Return (x, y) of the center of cell containing provided text 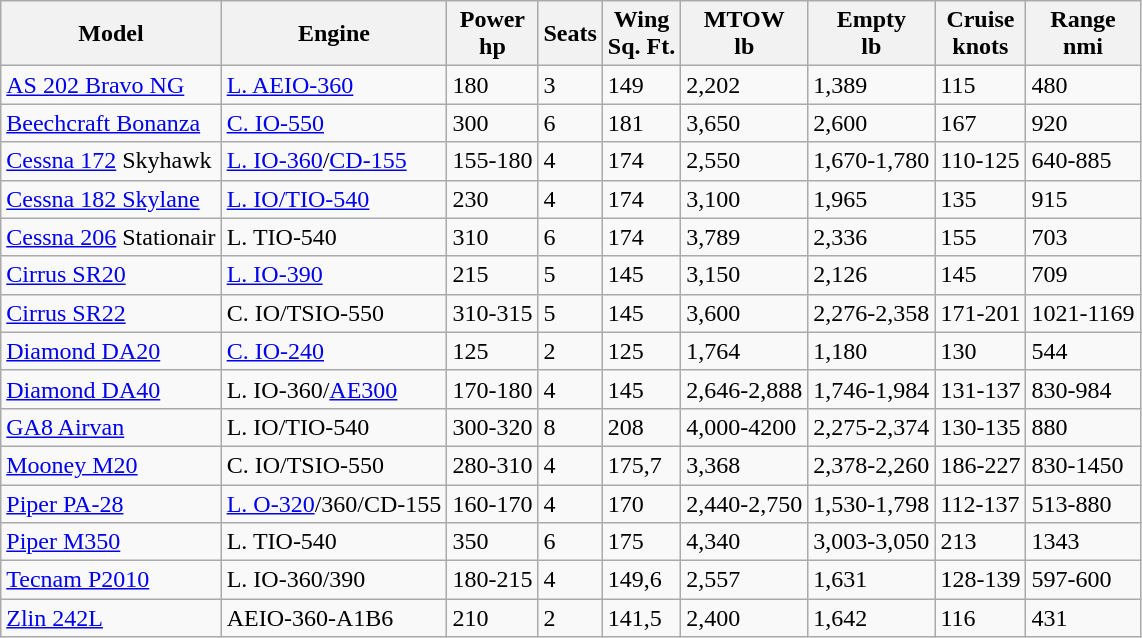
155 (980, 237)
8 (570, 427)
115 (980, 85)
2,600 (872, 123)
167 (980, 123)
3,150 (744, 275)
1,631 (872, 580)
4,000-4200 (744, 427)
L. IO-360/AE300 (334, 389)
1,642 (872, 618)
513-880 (1083, 503)
2,646-2,888 (744, 389)
3,789 (744, 237)
1343 (1083, 542)
Engine (334, 34)
175,7 (641, 465)
544 (1083, 351)
3,650 (744, 123)
Piper M350 (111, 542)
1,764 (744, 351)
2,276-2,358 (872, 313)
155-180 (492, 161)
Emptylb (872, 34)
2,336 (872, 237)
350 (492, 542)
480 (1083, 85)
Beechcraft Bonanza (111, 123)
110-125 (980, 161)
3,100 (744, 199)
2,378-2,260 (872, 465)
1021-1169 (1083, 313)
310-315 (492, 313)
Cruiseknots (980, 34)
MTOWlb (744, 34)
880 (1083, 427)
2,275-2,374 (872, 427)
2,440-2,750 (744, 503)
1,965 (872, 199)
AEIO-360-A1B6 (334, 618)
597-600 (1083, 580)
149,6 (641, 580)
112-137 (980, 503)
703 (1083, 237)
Cirrus SR22 (111, 313)
180 (492, 85)
830-1450 (1083, 465)
130-135 (980, 427)
3,600 (744, 313)
135 (980, 199)
C. IO-550 (334, 123)
Powerhp (492, 34)
L. IO-360/390 (334, 580)
128-139 (980, 580)
Rangenmi (1083, 34)
431 (1083, 618)
175 (641, 542)
Cessna 206 Stationair (111, 237)
1,389 (872, 85)
Diamond DA40 (111, 389)
3 (570, 85)
L. IO-360/CD-155 (334, 161)
213 (980, 542)
915 (1083, 199)
3,003-3,050 (872, 542)
920 (1083, 123)
2,202 (744, 85)
310 (492, 237)
230 (492, 199)
C. IO-240 (334, 351)
280-310 (492, 465)
AS 202 Bravo NG (111, 85)
170-180 (492, 389)
141,5 (641, 618)
1,746-1,984 (872, 389)
709 (1083, 275)
830-984 (1083, 389)
4,340 (744, 542)
Diamond DA20 (111, 351)
1,670-1,780 (872, 161)
2,557 (744, 580)
L. O-320/360/CD-155 (334, 503)
1,180 (872, 351)
171-201 (980, 313)
160-170 (492, 503)
180-215 (492, 580)
Model (111, 34)
3,368 (744, 465)
WingSq. Ft. (641, 34)
GA8 Airvan (111, 427)
Mooney M20 (111, 465)
Cessna 172 Skyhawk (111, 161)
Piper PA-28 (111, 503)
Zlin 242L (111, 618)
131-137 (980, 389)
1,530-1,798 (872, 503)
181 (641, 123)
170 (641, 503)
186-227 (980, 465)
Tecnam P2010 (111, 580)
2,400 (744, 618)
2,550 (744, 161)
Cirrus SR20 (111, 275)
640-885 (1083, 161)
Cessna 182 Skylane (111, 199)
116 (980, 618)
Seats (570, 34)
130 (980, 351)
149 (641, 85)
300 (492, 123)
210 (492, 618)
2,126 (872, 275)
300-320 (492, 427)
L. AEIO-360 (334, 85)
L. IO-390 (334, 275)
208 (641, 427)
215 (492, 275)
